Locate the cell with the specified text and output its [x, y] center coordinate. 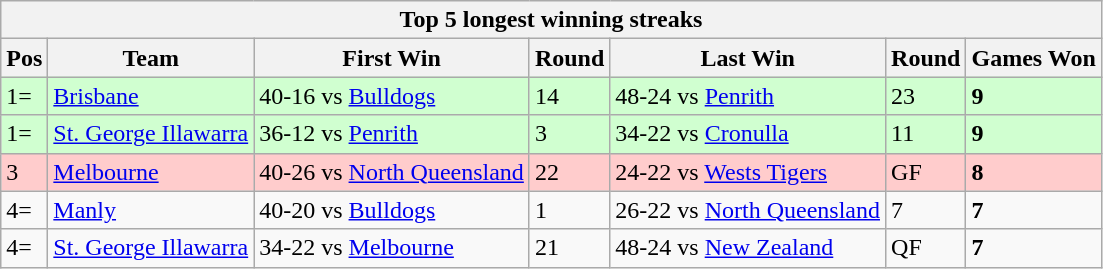
Top 5 longest winning streaks [552, 20]
48-24 vs Penrith [748, 96]
Pos [24, 58]
40-20 vs Bulldogs [392, 210]
34-22 vs Melbourne [392, 248]
48-24 vs New Zealand [748, 248]
34-22 vs Cronulla [748, 134]
First Win [392, 58]
8 [1034, 172]
Last Win [748, 58]
Team [151, 58]
40-26 vs North Queensland [392, 172]
26-22 vs North Queensland [748, 210]
Melbourne [151, 172]
24-22 vs Wests Tigers [748, 172]
Games Won [1034, 58]
1 [569, 210]
Manly [151, 210]
QF [926, 248]
40-16 vs Bulldogs [392, 96]
11 [926, 134]
22 [569, 172]
23 [926, 96]
Brisbane [151, 96]
21 [569, 248]
14 [569, 96]
GF [926, 172]
36-12 vs Penrith [392, 134]
